Find where the given text appears and provide that cell's center as [X, Y] coordinate. 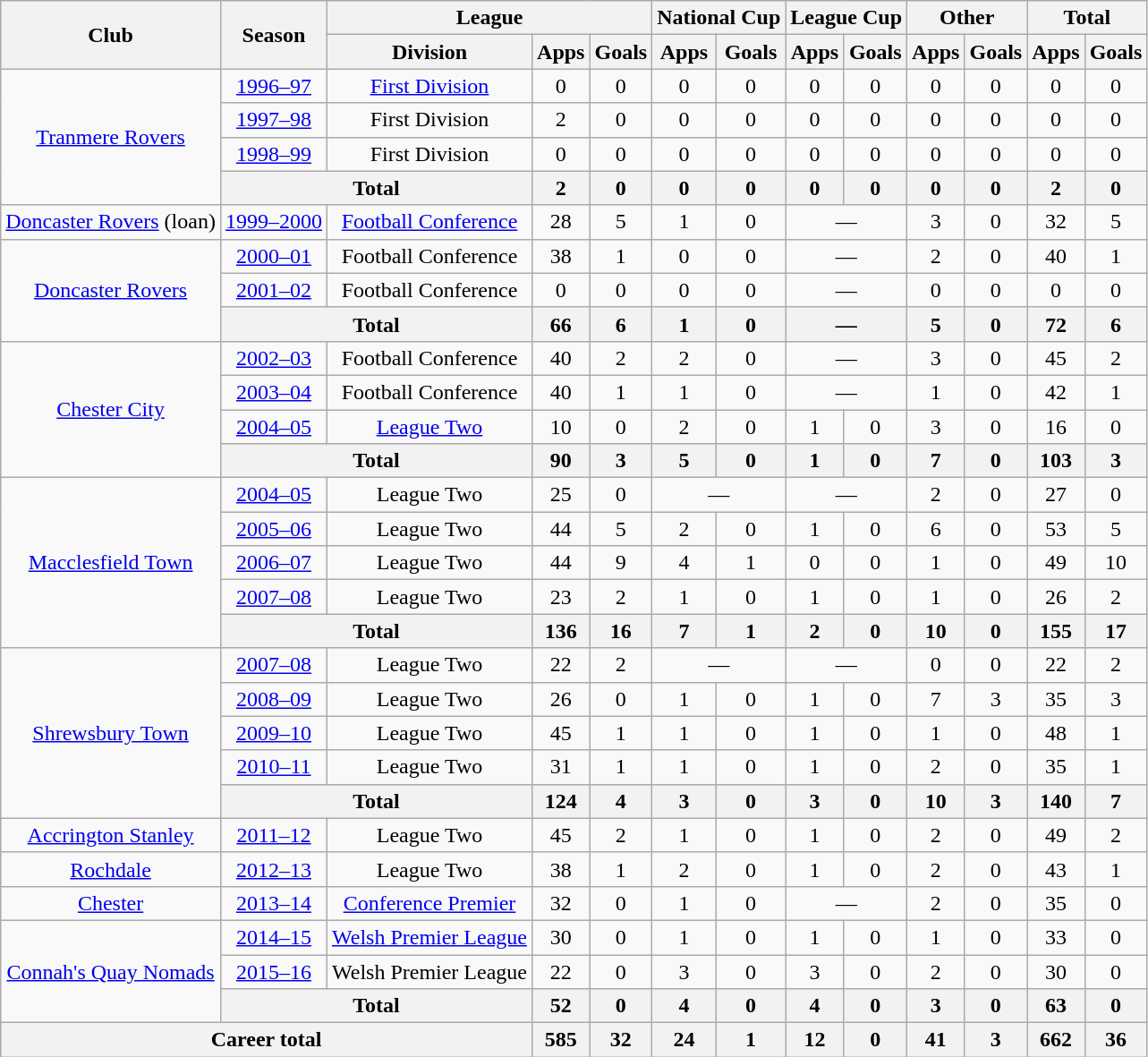
2002–03 [274, 358]
Division [429, 52]
2003–04 [274, 392]
Accrington Stanley [111, 835]
31 [561, 767]
1998–99 [274, 154]
24 [685, 1040]
9 [621, 563]
66 [561, 324]
Connah's Quay Nomads [111, 971]
2006–07 [274, 563]
National Cup [719, 18]
2009–10 [274, 733]
League Cup [846, 18]
2013–14 [274, 903]
2000–01 [274, 256]
Club [111, 35]
Season [274, 35]
Doncaster Rovers (loan) [111, 222]
25 [561, 495]
43 [1056, 869]
17 [1116, 631]
Rochdale [111, 869]
585 [561, 1040]
28 [561, 222]
124 [561, 801]
140 [1056, 801]
Tranmere Rovers [111, 137]
63 [1056, 1006]
41 [936, 1040]
103 [1056, 461]
2010–11 [274, 767]
53 [1056, 529]
Macclesfield Town [111, 563]
136 [561, 631]
2015–16 [274, 971]
27 [1056, 495]
Other [967, 18]
Chester [111, 903]
72 [1056, 324]
2012–13 [274, 869]
Doncaster Rovers [111, 290]
Conference Premier [429, 903]
42 [1056, 392]
36 [1116, 1040]
155 [1056, 631]
2014–15 [274, 937]
1996–97 [274, 86]
1997–98 [274, 120]
2011–12 [274, 835]
23 [561, 597]
2008–09 [274, 699]
Chester City [111, 409]
League [489, 18]
Shrewsbury Town [111, 733]
Career total [267, 1040]
12 [814, 1040]
2001–02 [274, 290]
2005–06 [274, 529]
90 [561, 461]
48 [1056, 733]
1999–2000 [274, 222]
52 [561, 1006]
662 [1056, 1040]
33 [1056, 937]
